Determine the [X, Y] coordinate at the center of the cell enclosing the given text.  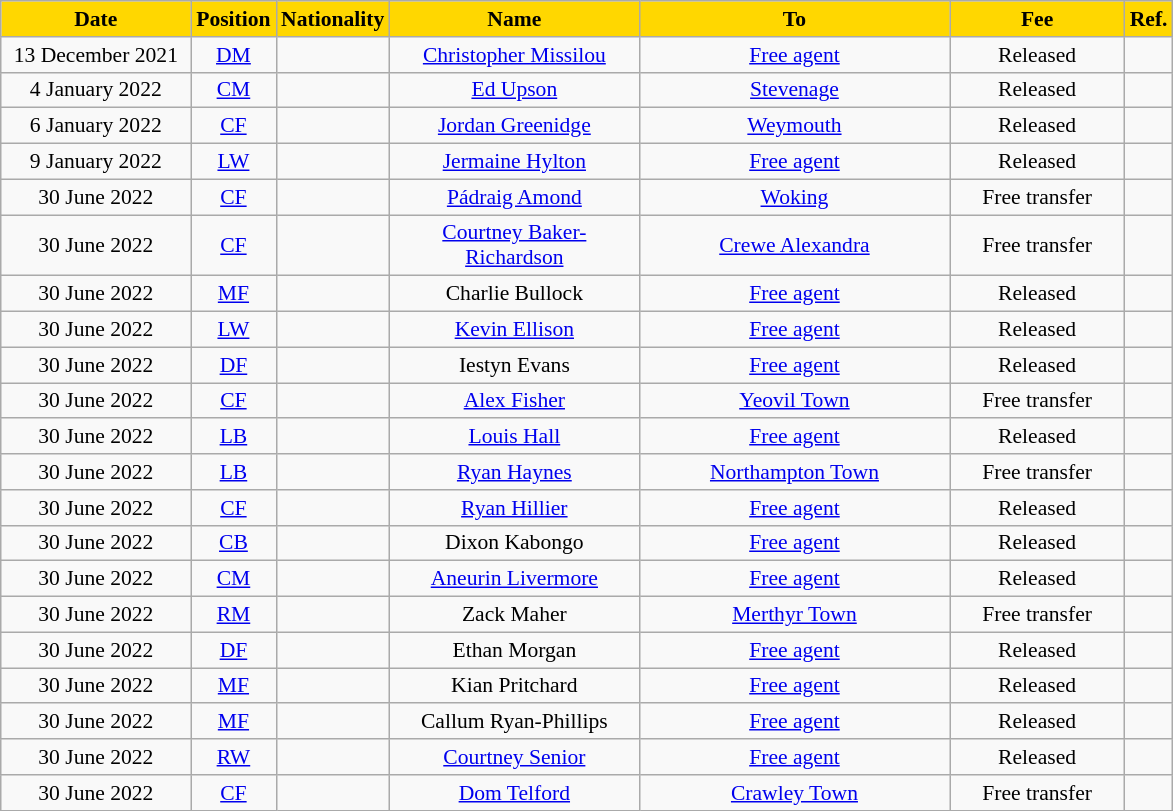
Aneurin Livermore [514, 579]
Courtney Senior [514, 757]
Stevenage [794, 90]
Date [96, 19]
Ref. [1149, 19]
Fee [1038, 19]
Ryan Hillier [514, 508]
Northampton Town [794, 472]
Yeovil Town [794, 401]
Courtney Baker-Richardson [514, 246]
Ethan Morgan [514, 650]
9 January 2022 [96, 162]
Zack Maher [514, 615]
Kian Pritchard [514, 686]
Iestyn Evans [514, 365]
Alex Fisher [514, 401]
Crawley Town [794, 793]
Callum Ryan-Phillips [514, 722]
Jordan Greenidge [514, 126]
Ryan Haynes [514, 472]
Woking [794, 197]
Weymouth [794, 126]
RW [234, 757]
DM [234, 55]
RM [234, 615]
6 January 2022 [96, 126]
4 January 2022 [96, 90]
CB [234, 543]
To [794, 19]
Ed Upson [514, 90]
Charlie Bullock [514, 294]
Christopher Missilou [514, 55]
13 December 2021 [96, 55]
Kevin Ellison [514, 330]
Jermaine Hylton [514, 162]
Louis Hall [514, 437]
Crewe Alexandra [794, 246]
Dixon Kabongo [514, 543]
Nationality [332, 19]
Position [234, 19]
Name [514, 19]
Dom Telford [514, 793]
Pádraig Amond [514, 197]
Merthyr Town [794, 615]
